For the text-containing cell, return its midpoint in (x, y) coordinate format. 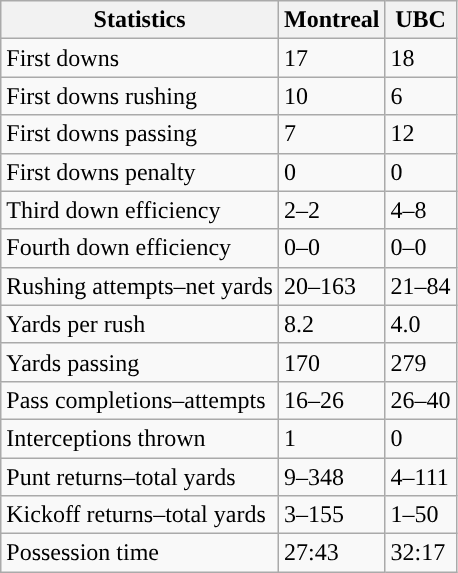
4–111 (420, 477)
3–155 (332, 515)
10 (332, 96)
Punt returns–total yards (140, 477)
17 (332, 58)
1 (332, 438)
1–50 (420, 515)
4.0 (420, 324)
21–84 (420, 286)
4–8 (420, 210)
20–163 (332, 286)
Montreal (332, 20)
32:17 (420, 553)
16–26 (332, 400)
Pass completions–attempts (140, 400)
Possession time (140, 553)
27:43 (332, 553)
6 (420, 96)
Yards per rush (140, 324)
Fourth down efficiency (140, 248)
7 (332, 134)
Third down efficiency (140, 210)
First downs penalty (140, 172)
12 (420, 134)
8.2 (332, 324)
279 (420, 362)
Yards passing (140, 362)
UBC (420, 20)
26–40 (420, 400)
9–348 (332, 477)
First downs passing (140, 134)
2–2 (332, 210)
Interceptions thrown (140, 438)
18 (420, 58)
Statistics (140, 20)
Rushing attempts–net yards (140, 286)
First downs (140, 58)
170 (332, 362)
First downs rushing (140, 96)
Kickoff returns–total yards (140, 515)
